Capture the cell that displays the provided text and extract its [X, Y] central coordinate. 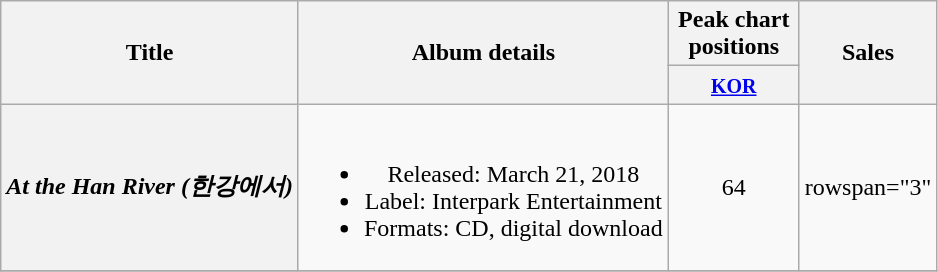
64 [734, 188]
Peak chart positions [734, 34]
Album details [483, 52]
At the Han River (한강에서) [150, 188]
Sales [868, 52]
rowspan="3" [868, 188]
Title [150, 52]
Released: March 21, 2018Label: Interpark EntertainmentFormats: CD, digital download [483, 188]
KOR [734, 85]
